For the text-containing cell, return its midpoint in [x, y] coordinate format. 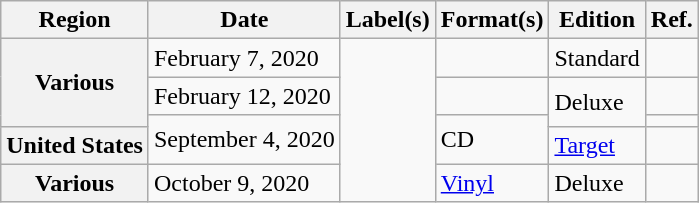
CD [492, 140]
Edition [597, 20]
September 4, 2020 [244, 140]
United States [75, 145]
Date [244, 20]
Region [75, 20]
Target [597, 145]
February 7, 2020 [244, 58]
October 9, 2020 [244, 183]
Ref. [672, 20]
Vinyl [492, 183]
Format(s) [492, 20]
Label(s) [388, 20]
Standard [597, 58]
February 12, 2020 [244, 96]
